Provide the (X, Y) coordinate of the cell's center where the given text is located.  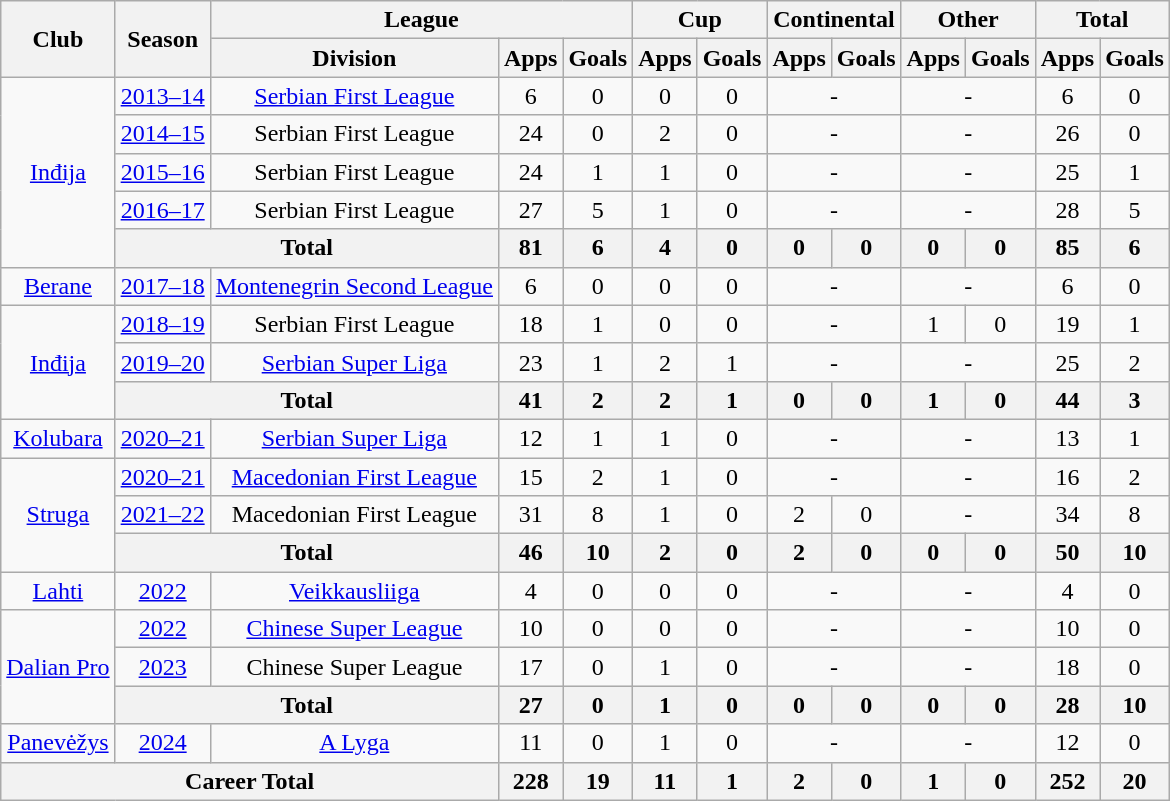
228 (530, 781)
Career Total (250, 781)
252 (1067, 781)
41 (530, 400)
2014–15 (162, 134)
81 (530, 248)
2023 (162, 667)
Veikkausliiga (354, 591)
50 (1067, 553)
20 (1135, 781)
44 (1067, 400)
Lahti (58, 591)
2017–18 (162, 286)
2019–20 (162, 362)
Division (354, 58)
2021–22 (162, 515)
Struga (58, 515)
2016–17 (162, 210)
31 (530, 515)
3 (1135, 400)
2015–16 (162, 172)
26 (1067, 134)
Continental (834, 20)
2013–14 (162, 96)
Other (968, 20)
Season (162, 39)
34 (1067, 515)
Club (58, 39)
23 (530, 362)
17 (530, 667)
Panevėžys (58, 743)
Berane (58, 286)
League (421, 20)
Montenegrin Second League (354, 286)
46 (530, 553)
2024 (162, 743)
Cup (700, 20)
16 (1067, 477)
Dalian Pro (58, 667)
15 (530, 477)
2018–19 (162, 324)
Kolubara (58, 438)
85 (1067, 248)
13 (1067, 438)
A Lyga (354, 743)
